Provide the [X, Y] coordinate of the cell's center where the given text is located.  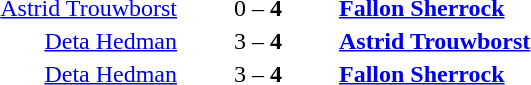
3 – 4 [258, 41]
